Identify which cell holds the provided text, then report its (x, y) central coordinate. 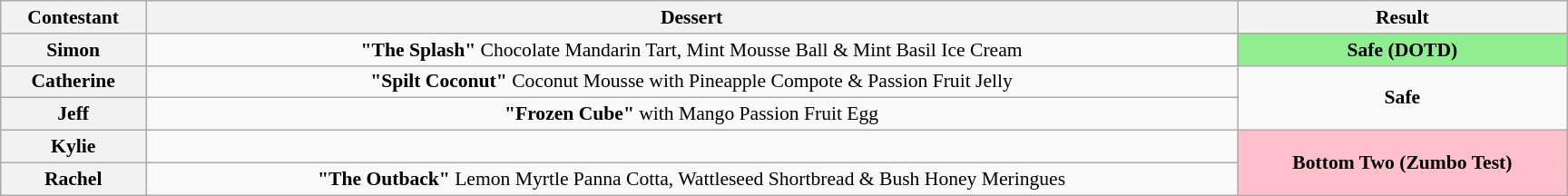
"Spilt Coconut" Coconut Mousse with Pineapple Compote & Passion Fruit Jelly (691, 82)
Catherine (73, 82)
Result (1403, 17)
Rachel (73, 179)
Simon (73, 50)
Jeff (73, 114)
Safe (DOTD) (1403, 50)
Bottom Two (Zumbo Test) (1403, 163)
Safe (1403, 98)
"The Splash" Chocolate Mandarin Tart, Mint Mousse Ball & Mint Basil Ice Cream (691, 50)
"The Outback" Lemon Myrtle Panna Cotta, Wattleseed Shortbread & Bush Honey Meringues (691, 179)
Contestant (73, 17)
Kylie (73, 147)
Dessert (691, 17)
"Frozen Cube" with Mango Passion Fruit Egg (691, 114)
